Detect which cell encompasses the target text, then output its (X, Y) center coordinate. 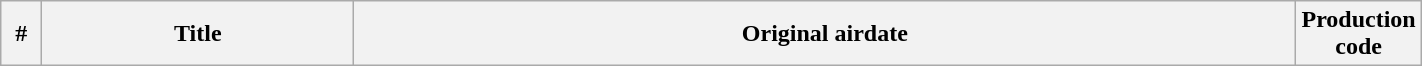
Original airdate (825, 34)
Production code (1358, 34)
Title (198, 34)
# (22, 34)
